Pinpoint the cell where the given text exists, returning its (x, y) midpoint coordinate. 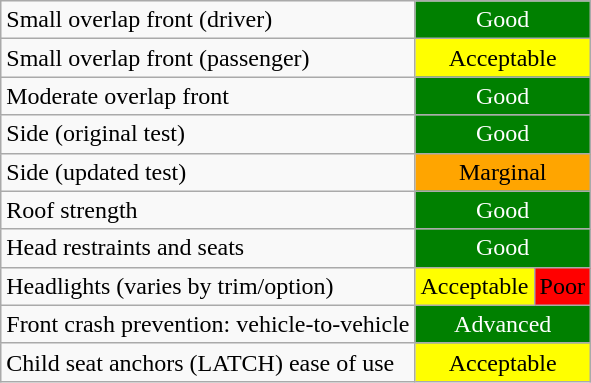
Poor (562, 286)
Child seat anchors (LATCH) ease of use (208, 362)
Head restraints and seats (208, 248)
Side (original test) (208, 134)
Side (updated test) (208, 172)
Advanced (502, 324)
Moderate overlap front (208, 96)
Headlights (varies by trim/option) (208, 286)
Roof strength (208, 210)
Small overlap front (passenger) (208, 58)
Marginal (502, 172)
Small overlap front (driver) (208, 20)
Front crash prevention: vehicle-to-vehicle (208, 324)
